Detect which cell encompasses the target text, then output its [x, y] center coordinate. 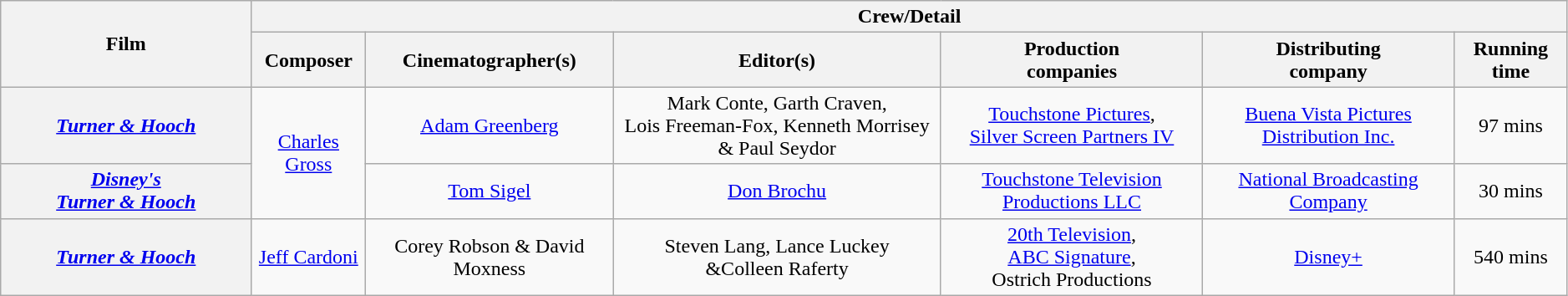
540 mins [1511, 257]
Production companies [1071, 60]
Mark Conte, Garth Craven, Lois Freeman-Fox, Kenneth Morrisey & Paul Seydor [777, 125]
Crew/Detail [909, 17]
Film [126, 43]
Composer [309, 60]
Disney+ [1328, 257]
Running time [1511, 60]
Touchstone Pictures, Silver Screen Partners IV [1071, 125]
97 mins [1511, 125]
Don Brochu [777, 191]
National Broadcasting Company [1328, 191]
Touchstone Television Productions LLC [1071, 191]
20th Television, ABC Signature, Ostrich Productions [1071, 257]
30 mins [1511, 191]
Corey Robson & David Moxness [490, 257]
Charles Gross [309, 152]
Editor(s) [777, 60]
Adam Greenberg [490, 125]
Distributing company [1328, 60]
Tom Sigel [490, 191]
Cinematographer(s) [490, 60]
Disney's Turner & Hooch [126, 191]
Steven Lang, Lance Luckey &Colleen Raferty [777, 257]
Buena Vista Pictures Distribution Inc. [1328, 125]
Jeff Cardoni [309, 257]
